Detect which cell encompasses the target text, then output its (x, y) center coordinate. 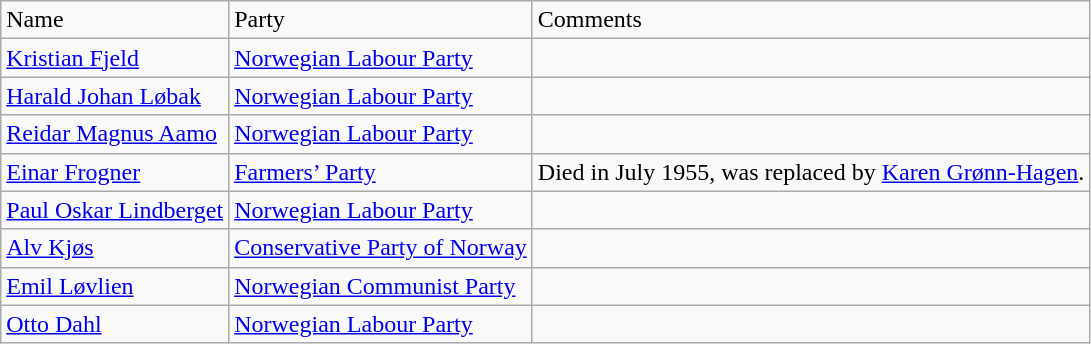
Einar Frogner (115, 172)
Comments (811, 20)
Farmers’ Party (381, 172)
Alv Kjøs (115, 248)
Party (381, 20)
Emil Løvlien (115, 286)
Otto Dahl (115, 324)
Died in July 1955, was replaced by Karen Grønn-Hagen. (811, 172)
Conservative Party of Norway (381, 248)
Harald Johan Løbak (115, 96)
Name (115, 20)
Kristian Fjeld (115, 58)
Norwegian Communist Party (381, 286)
Reidar Magnus Aamo (115, 134)
Paul Oskar Lindberget (115, 210)
